Provide the [x, y] coordinate of the cell's center where the given text is located.  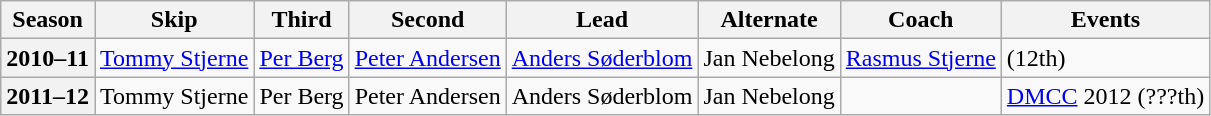
Skip [174, 20]
Lead [602, 20]
Season [48, 20]
Rasmus Stjerne [920, 58]
(12th) [1105, 58]
2010–11 [48, 58]
Third [302, 20]
Coach [920, 20]
Events [1105, 20]
Alternate [769, 20]
2011–12 [48, 96]
Second [428, 20]
DMCC 2012 (???th) [1105, 96]
